For the text-containing cell, return its midpoint in [X, Y] coordinate format. 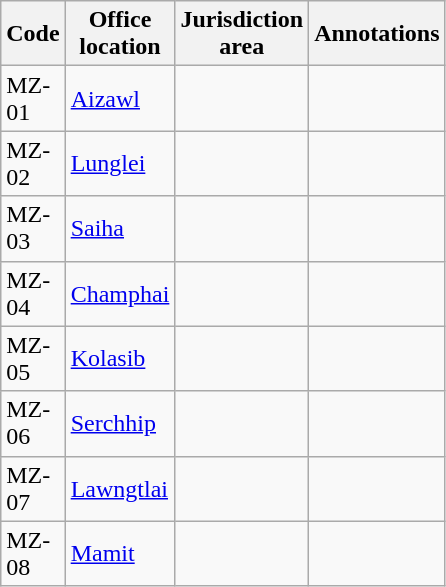
Office location [120, 34]
MZ-01 [33, 98]
Code [33, 34]
MZ-05 [33, 358]
MZ-08 [33, 554]
Mamit [120, 554]
MZ-07 [33, 488]
Serchhip [120, 424]
Champhai [120, 294]
Lawngtlai [120, 488]
MZ-03 [33, 228]
Jurisdiction area [242, 34]
Kolasib [120, 358]
Lunglei [120, 164]
MZ-06 [33, 424]
Aizawl [120, 98]
MZ-02 [33, 164]
MZ-04 [33, 294]
Saiha [120, 228]
Annotations [377, 34]
